Capture the cell that displays the provided text and extract its (x, y) central coordinate. 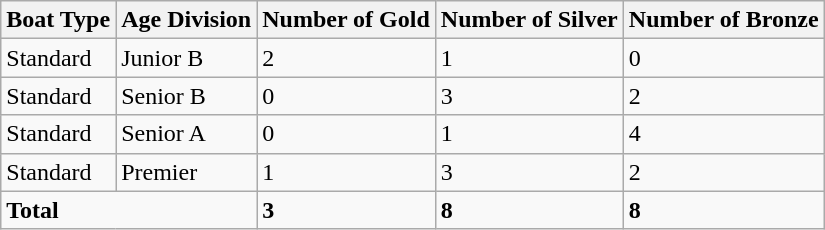
Premier (186, 172)
Boat Type (58, 20)
Total (129, 210)
Number of Gold (346, 20)
4 (724, 134)
Number of Silver (529, 20)
Number of Bronze (724, 20)
Senior B (186, 96)
Age Division (186, 20)
Junior B (186, 58)
Senior A (186, 134)
